Determine the [X, Y] coordinate at the center of the cell enclosing the given text.  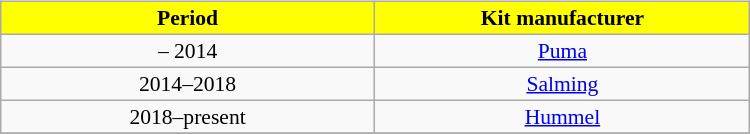
2018–present [188, 116]
Period [188, 18]
Kit manufacturer [562, 18]
Salming [562, 84]
– 2014 [188, 50]
2014–2018 [188, 84]
Hummel [562, 116]
Puma [562, 50]
